Identify which cell holds the provided text, then report its (X, Y) central coordinate. 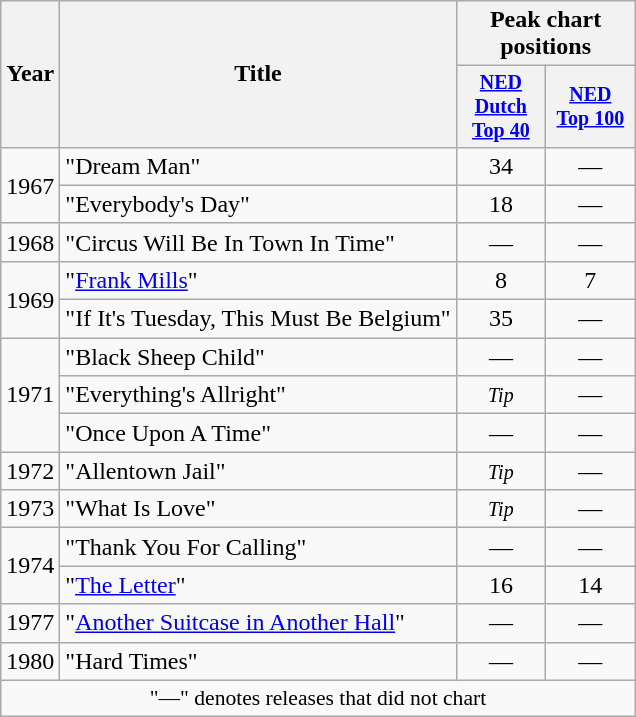
1977 (30, 623)
1974 (30, 566)
"If It's Tuesday, This Must Be Belgium" (258, 319)
"The Letter" (258, 585)
1972 (30, 471)
1971 (30, 395)
"Hard Times" (258, 661)
18 (500, 204)
"Black Sheep Child" (258, 357)
7 (590, 280)
35 (500, 319)
8 (500, 280)
Year (30, 74)
"Dream Man" (258, 166)
1967 (30, 185)
1973 (30, 509)
Peak chart positions (546, 34)
"Thank You For Calling" (258, 547)
14 (590, 585)
"—" denotes releases that did not chart (318, 698)
NEDDutchTop 40 (500, 106)
1980 (30, 661)
16 (500, 585)
"Everything's Allright" (258, 395)
"Circus Will Be In Town In Time" (258, 242)
"Allentown Jail" (258, 471)
34 (500, 166)
"Another Suitcase in Another Hall" (258, 623)
Title (258, 74)
1968 (30, 242)
"Frank Mills" (258, 280)
1969 (30, 299)
"Once Upon A Time" (258, 433)
"What Is Love" (258, 509)
NEDTop 100 (590, 106)
"Everybody's Day" (258, 204)
